Return [X, Y] of the center of cell containing provided text 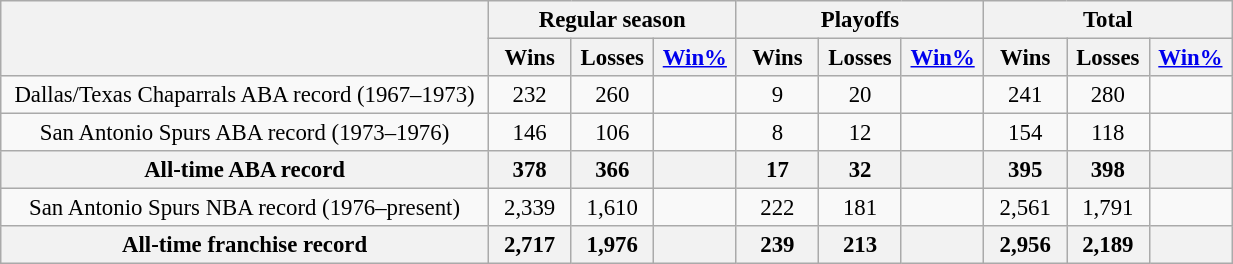
Regular season [612, 20]
280 [1108, 95]
8 [778, 133]
239 [778, 245]
2,956 [1026, 245]
All-time franchise record [245, 245]
378 [530, 170]
181 [860, 208]
146 [530, 133]
1,791 [1108, 208]
222 [778, 208]
20 [860, 95]
241 [1026, 95]
1,610 [612, 208]
154 [1026, 133]
232 [530, 95]
398 [1108, 170]
2,717 [530, 245]
9 [778, 95]
17 [778, 170]
San Antonio Spurs ABA record (1973–1976) [245, 133]
2,561 [1026, 208]
1,976 [612, 245]
395 [1026, 170]
Dallas/Texas Chaparrals ABA record (1967–1973) [245, 95]
260 [612, 95]
118 [1108, 133]
213 [860, 245]
All-time ABA record [245, 170]
Playoffs [860, 20]
32 [860, 170]
2,189 [1108, 245]
San Antonio Spurs NBA record (1976–present) [245, 208]
Total [1108, 20]
366 [612, 170]
106 [612, 133]
2,339 [530, 208]
12 [860, 133]
